Scan for the cell matching the given text and deliver its (x, y) coordinate at center. 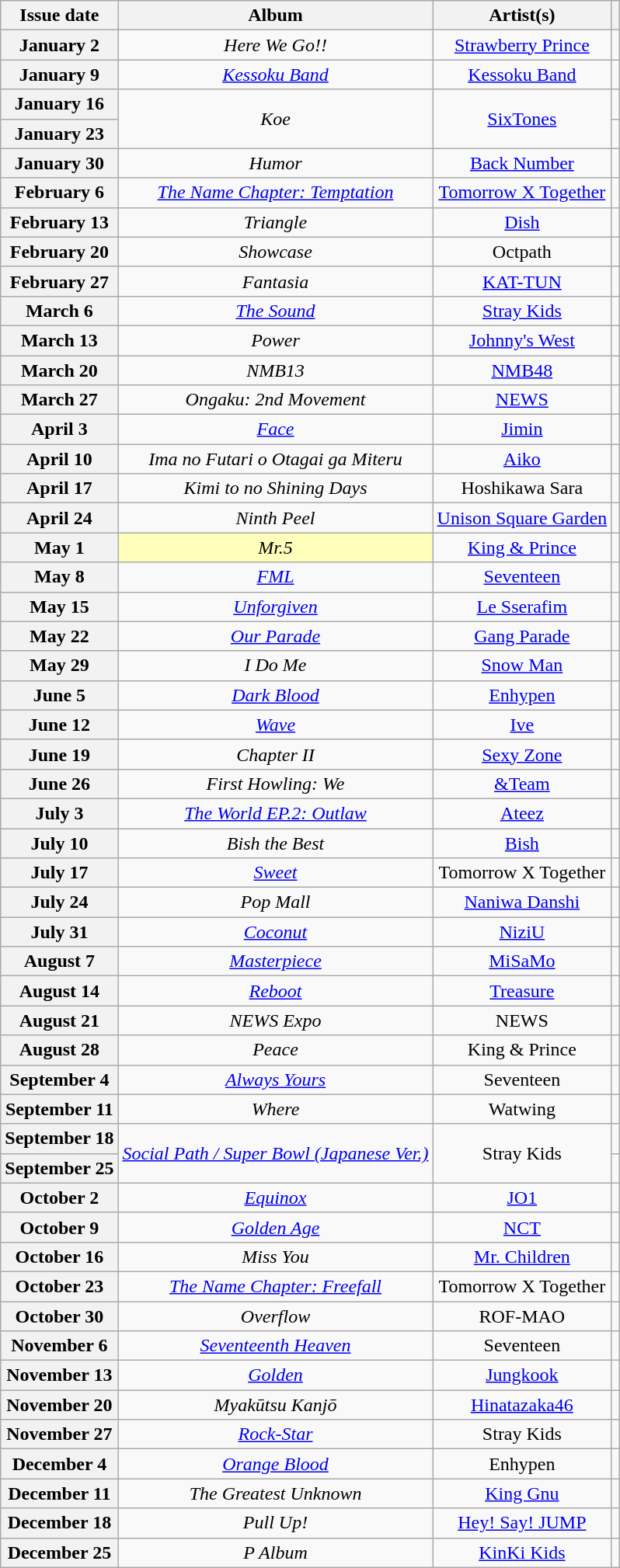
July 31 (59, 932)
Coconut (275, 932)
ROF-MAO (522, 1316)
Hey! Say! JUMP (522, 1523)
Octpath (522, 252)
Sexy Zone (522, 754)
The Name Chapter: Freefall (275, 1286)
Triangle (275, 222)
June 19 (59, 754)
Golden Age (275, 1227)
NCT (522, 1227)
Rock-Star (275, 1434)
February 6 (59, 193)
Gang Parade (522, 636)
Dark Blood (275, 695)
SixTones (522, 119)
Naniwa Danshi (522, 902)
Treasure (522, 991)
May 29 (59, 666)
May 8 (59, 577)
July 24 (59, 902)
January 30 (59, 163)
Where (275, 1109)
NEWS Expo (275, 1020)
NMB48 (522, 370)
Jimin (522, 429)
Hinatazaka46 (522, 1405)
March 20 (59, 370)
First Howling: We (275, 784)
November 13 (59, 1375)
June 5 (59, 695)
December 18 (59, 1523)
April 10 (59, 459)
February 27 (59, 281)
December 25 (59, 1552)
Peace (275, 1050)
Johnny's West (522, 340)
Golden (275, 1375)
Ongaku: 2nd Movement (275, 400)
Always Yours (275, 1080)
Overflow (275, 1316)
March 13 (59, 340)
August 14 (59, 991)
November 27 (59, 1434)
April 24 (59, 518)
June 12 (59, 725)
Pop Mall (275, 902)
Chapter II (275, 754)
Sweet (275, 873)
Album (275, 16)
Unforgiven (275, 607)
Wave (275, 725)
Reboot (275, 991)
May 1 (59, 548)
Here We Go!! (275, 45)
Kimi to no Shining Days (275, 488)
November 20 (59, 1405)
&Team (522, 784)
Dish (522, 222)
Back Number (522, 163)
NiziU (522, 932)
Aiko (522, 459)
May 22 (59, 636)
October 23 (59, 1286)
Snow Man (522, 666)
I Do Me (275, 666)
Our Parade (275, 636)
KAT-TUN (522, 281)
Myakūtsu Kanjō (275, 1405)
Pull Up! (275, 1523)
January 9 (59, 75)
August 7 (59, 961)
Mr.5 (275, 548)
December 4 (59, 1464)
September 18 (59, 1139)
NMB13 (275, 370)
MiSaMo (522, 961)
Fantasia (275, 281)
May 15 (59, 607)
Ateez (522, 813)
August 28 (59, 1050)
October 2 (59, 1198)
Ninth Peel (275, 518)
Hoshikawa Sara (522, 488)
September 4 (59, 1080)
Orange Blood (275, 1464)
April 3 (59, 429)
Mr. Children (522, 1257)
Unison Square Garden (522, 518)
Le Sserafim (522, 607)
November 6 (59, 1346)
Masterpiece (275, 961)
September 11 (59, 1109)
January 2 (59, 45)
Miss You (275, 1257)
July 3 (59, 813)
January 16 (59, 104)
August 21 (59, 1020)
The Sound (275, 311)
P Album (275, 1552)
February 20 (59, 252)
Ive (522, 725)
KinKi Kids (522, 1552)
March 6 (59, 311)
Strawberry Prince (522, 45)
Koe (275, 119)
FML (275, 577)
Ima no Futari o Otagai ga Miteru (275, 459)
October 16 (59, 1257)
Watwing (522, 1109)
Showcase (275, 252)
July 10 (59, 843)
Jungkook (522, 1375)
The World EP.2: Outlaw (275, 813)
The Greatest Unknown (275, 1493)
February 13 (59, 222)
June 26 (59, 784)
Artist(s) (522, 16)
King Gnu (522, 1493)
December 11 (59, 1493)
October 9 (59, 1227)
Seventeenth Heaven (275, 1346)
Issue date (59, 16)
July 17 (59, 873)
Humor (275, 163)
The Name Chapter: Temptation (275, 193)
September 25 (59, 1168)
Power (275, 340)
Bish (522, 843)
March 27 (59, 400)
April 17 (59, 488)
October 30 (59, 1316)
Social Path / Super Bowl (Japanese Ver.) (275, 1153)
Face (275, 429)
Bish the Best (275, 843)
Equinox (275, 1198)
JO1 (522, 1198)
January 23 (59, 134)
